Detect which cell encompasses the target text, then output its (x, y) center coordinate. 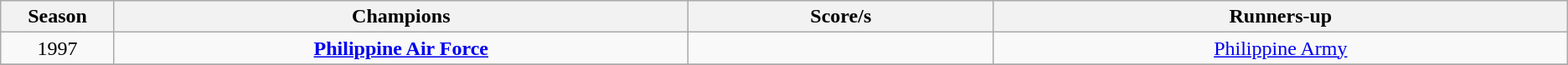
Philippine Army (1280, 48)
Score/s (841, 17)
Season (58, 17)
1997 (58, 48)
Champions (400, 17)
Philippine Air Force (400, 48)
Runners-up (1280, 17)
